Return [X, Y] of the center of cell containing provided text 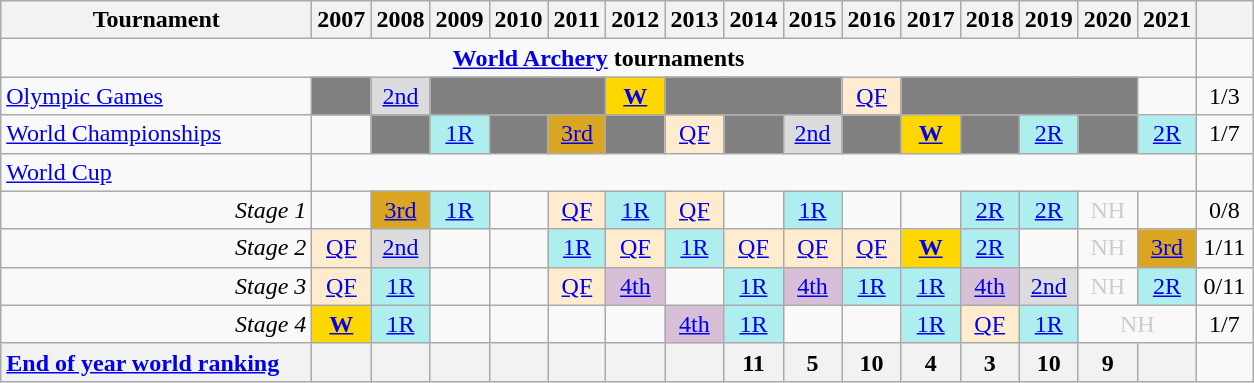
2010 [518, 20]
2017 [930, 20]
2009 [460, 20]
World Championships [156, 134]
2019 [1048, 20]
2020 [1108, 20]
2011 [577, 20]
2018 [990, 20]
Stage 4 [156, 324]
5 [812, 362]
1/11 [1224, 248]
World Archery tournaments [599, 58]
Tournament [156, 20]
2016 [872, 20]
2012 [636, 20]
2014 [754, 20]
0/8 [1224, 210]
1/3 [1224, 96]
0/11 [1224, 286]
World Cup [156, 172]
Stage 3 [156, 286]
2021 [1166, 20]
2015 [812, 20]
Stage 1 [156, 210]
Stage 2 [156, 248]
9 [1108, 362]
3 [990, 362]
2013 [694, 20]
11 [754, 362]
Olympic Games [156, 96]
2008 [400, 20]
End of year world ranking [156, 362]
2007 [342, 20]
4 [930, 362]
